Return (X, Y) of the center of cell containing provided text 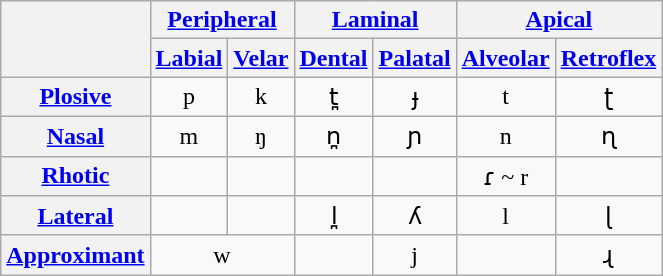
ɾ ~ r (506, 176)
t̪ (334, 97)
Labial (189, 58)
Laminal (375, 20)
Nasal (76, 136)
Peripheral (222, 20)
Plosive (76, 97)
Rhotic (76, 176)
Alveolar (506, 58)
Velar (261, 58)
j (414, 255)
Approximant (76, 255)
ɭ (608, 216)
Lateral (76, 216)
ɻ (608, 255)
Apical (559, 20)
w (222, 255)
Palatal (414, 58)
l̪ (334, 216)
p (189, 97)
ʈ (608, 97)
t (506, 97)
m (189, 136)
n (506, 136)
ʎ (414, 216)
n̪ (334, 136)
ɲ (414, 136)
Retroflex (608, 58)
Dental (334, 58)
ɳ (608, 136)
k (261, 97)
ɟ (414, 97)
ŋ (261, 136)
l (506, 216)
